Determine the [X, Y] coordinate at the center of the cell enclosing the given text.  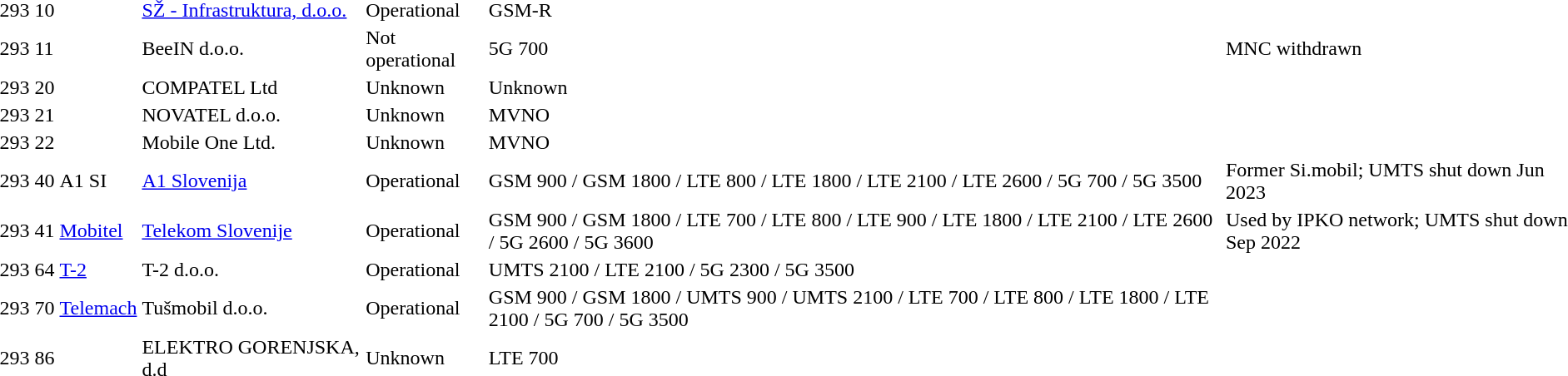
GSM 900 / GSM 1800 / UMTS 900 / UMTS 2100 / LTE 700 / LTE 800 / LTE 1800 / LTE 2100 / 5G 700 / 5G 3500 [854, 308]
COMPATEL Ltd [251, 87]
70 [45, 308]
T-2 d.o.o. [251, 270]
A1 Slovenija [251, 181]
T-2 [98, 270]
5G 700 [854, 48]
64 [45, 270]
Mobile One Ltd. [251, 142]
BeeIN d.o.o. [251, 48]
20 [45, 87]
11 [45, 48]
40 [45, 181]
Telekom Slovenije [251, 231]
41 [45, 231]
NOVATEL d.o.o. [251, 115]
22 [45, 142]
Not operational [425, 48]
Mobitel [98, 231]
Tušmobil d.o.o. [251, 308]
Telemach [98, 308]
GSM 900 / GSM 1800 / LTE 700 / LTE 800 / LTE 900 / LTE 1800 / LTE 2100 / LTE 2600 / 5G 2600 / 5G 3600 [854, 231]
UMTS 2100 / LTE 2100 / 5G 2300 / 5G 3500 [854, 270]
21 [45, 115]
A1 SI [98, 181]
GSM 900 / GSM 1800 / LTE 800 / LTE 1800 / LTE 2100 / LTE 2600 / 5G 700 / 5G 3500 [854, 181]
